Detect which cell encompasses the target text, then output its (X, Y) center coordinate. 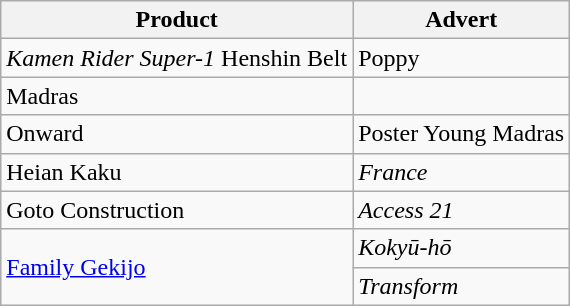
Goto Construction (177, 210)
Madras (177, 96)
Product (177, 20)
Heian Kaku (177, 172)
Access 21 (462, 210)
France (462, 172)
Advert (462, 20)
Kamen Rider Super-1 Henshin Belt (177, 58)
Poster Young Madras (462, 134)
Onward (177, 134)
Transform (462, 286)
Family Gekijo (177, 267)
Poppy (462, 58)
Kokyū-hō (462, 248)
